Pinpoint the cell where the given text exists, returning its (x, y) midpoint coordinate. 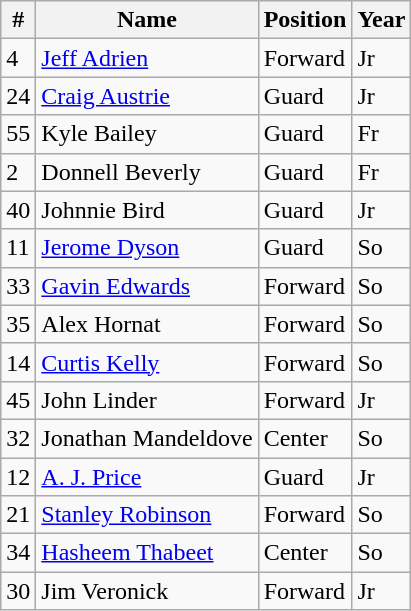
35 (18, 324)
55 (18, 134)
Curtis Kelly (147, 362)
34 (18, 553)
2 (18, 172)
Hasheem Thabeet (147, 553)
Position (305, 20)
Stanley Robinson (147, 515)
12 (18, 477)
Jim Veronick (147, 591)
4 (18, 58)
Kyle Bailey (147, 134)
11 (18, 248)
Jerome Dyson (147, 248)
Year (382, 20)
# (18, 20)
21 (18, 515)
14 (18, 362)
Name (147, 20)
40 (18, 210)
Jonathan Mandeldove (147, 438)
32 (18, 438)
Jeff Adrien (147, 58)
Johnnie Bird (147, 210)
Gavin Edwards (147, 286)
Donnell Beverly (147, 172)
24 (18, 96)
Craig Austrie (147, 96)
Alex Hornat (147, 324)
45 (18, 400)
30 (18, 591)
A. J. Price (147, 477)
John Linder (147, 400)
33 (18, 286)
